Extract the (X, Y) coordinate from the center of the cell holding the provided text.  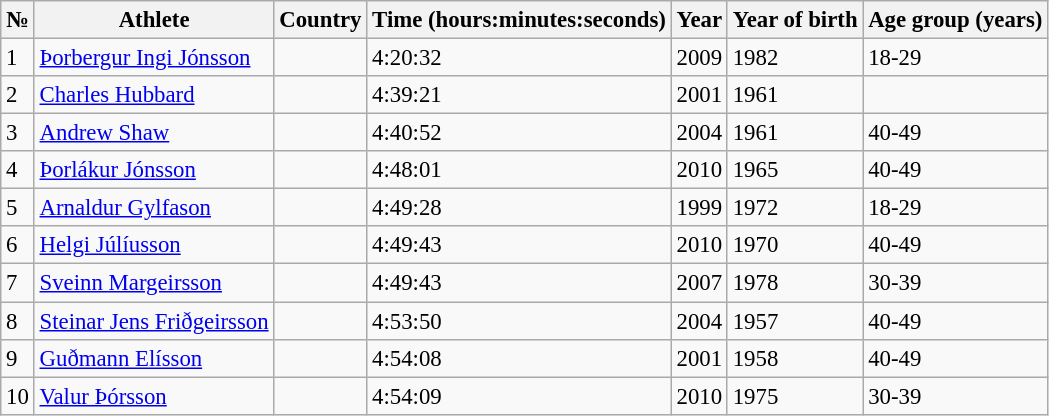
Time (hours:minutes:seconds) (519, 20)
1978 (794, 283)
Andrew Shaw (154, 133)
4:54:09 (519, 396)
1965 (794, 170)
Year of birth (794, 20)
4:39:21 (519, 95)
1 (18, 58)
Valur Þórsson (154, 396)
4 (18, 170)
10 (18, 396)
4:40:52 (519, 133)
4:49:28 (519, 208)
5 (18, 208)
1982 (794, 58)
7 (18, 283)
1972 (794, 208)
Year (699, 20)
Þorbergur Ingi Jónsson (154, 58)
Þorlákur Jónsson (154, 170)
8 (18, 321)
Helgi Júlíusson (154, 245)
Steinar Jens Friðgeirsson (154, 321)
Sveinn Margeirsson (154, 283)
9 (18, 358)
6 (18, 245)
1970 (794, 245)
Country (320, 20)
2 (18, 95)
2007 (699, 283)
4:54:08 (519, 358)
1957 (794, 321)
3 (18, 133)
1958 (794, 358)
2009 (699, 58)
Arnaldur Gylfason (154, 208)
Charles Hubbard (154, 95)
1999 (699, 208)
№ (18, 20)
Age group (years) (956, 20)
4:48:01 (519, 170)
1975 (794, 396)
4:20:32 (519, 58)
4:53:50 (519, 321)
Athlete (154, 20)
Guðmann Elísson (154, 358)
